Return [X, Y] of the center of cell containing provided text 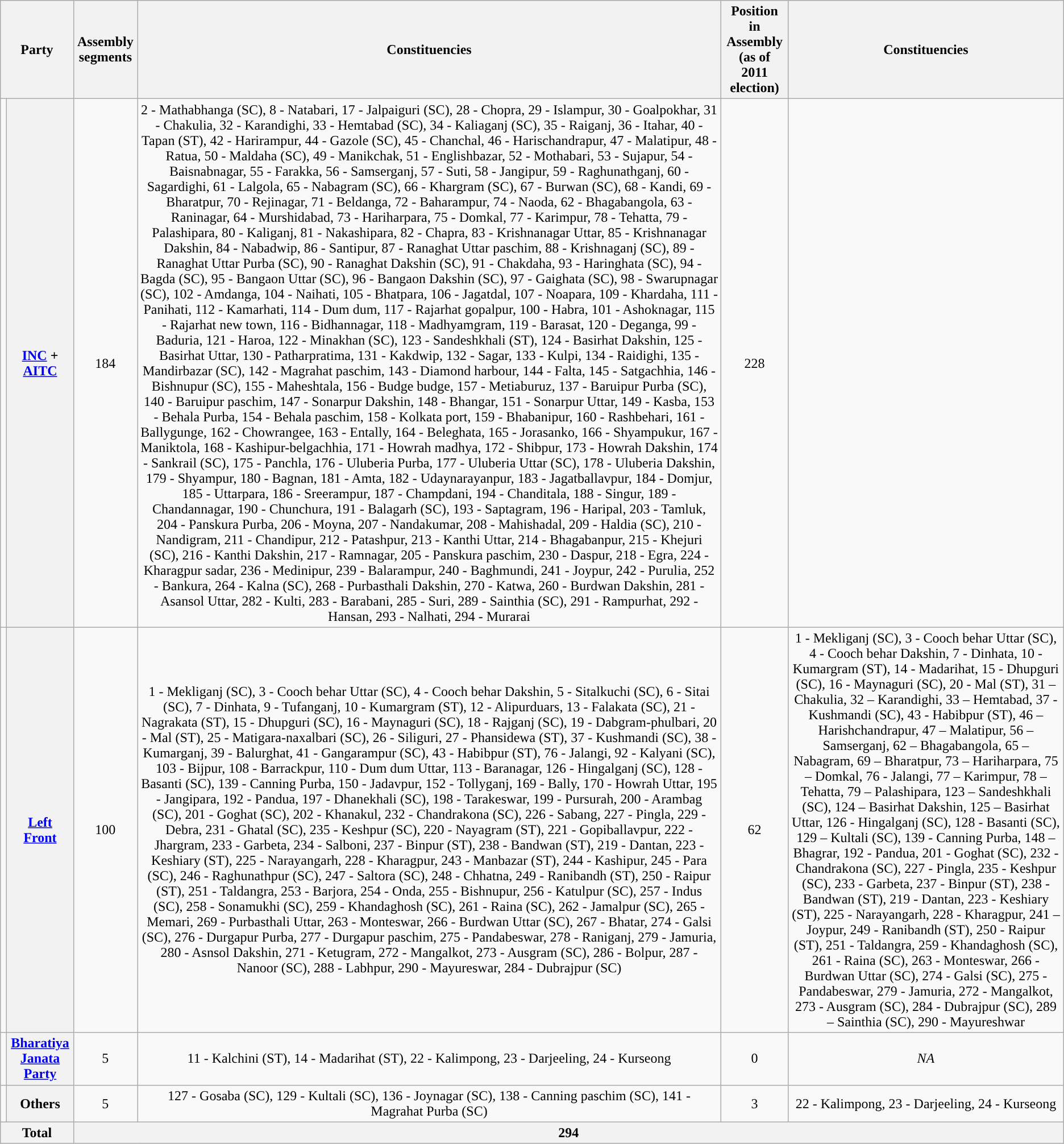
100 [105, 830]
Others [40, 1103]
Left Front [40, 830]
11 - Kalchini (ST), 14 - Madarihat (ST), 22 - Kalimpong, 23 - Darjeeling, 24 - Kurseong [430, 1059]
Party [37, 50]
INC + AITC [40, 363]
Bharatiya Janata Party [40, 1059]
62 [755, 830]
Position in Assembly (as of 2011 election) [755, 50]
22 - Kalimpong, 23 - Darjeeling, 24 - Kurseong [926, 1103]
NA [926, 1059]
184 [105, 363]
0 [755, 1059]
Assembly segments [105, 50]
Total [37, 1133]
127 - Gosaba (SC), 129 - Kultali (SC), 136 - Joynagar (SC), 138 - Canning paschim (SC), 141 - Magrahat Purba (SC) [430, 1103]
294 [568, 1133]
228 [755, 363]
3 [755, 1103]
